Scan for the cell matching the given text and deliver its [X, Y] coordinate at center. 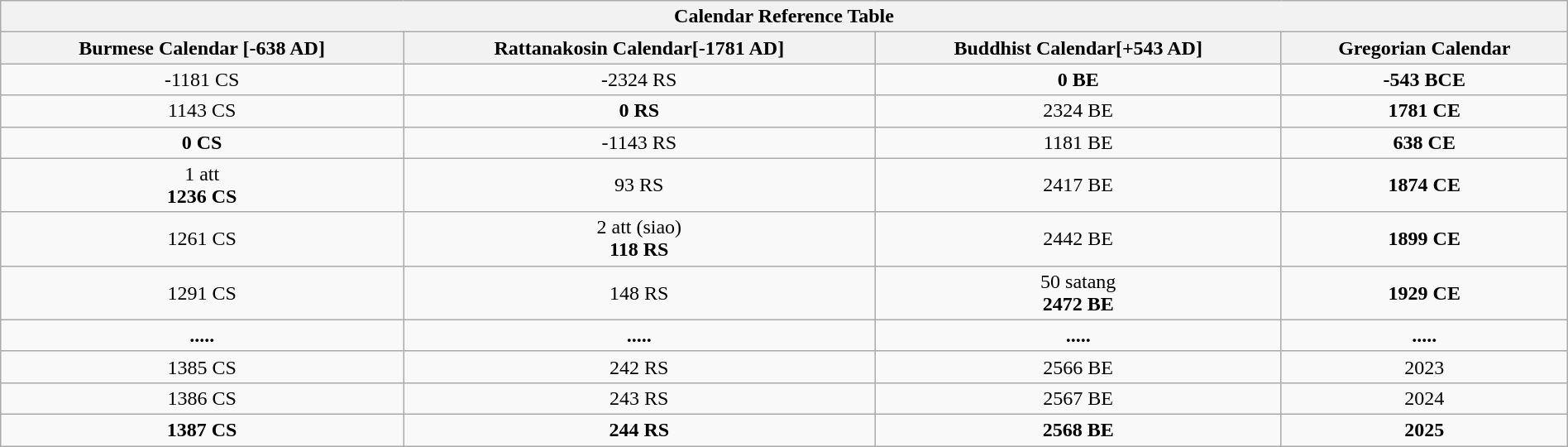
93 RS [640, 185]
Gregorian Calendar [1424, 48]
2324 BE [1078, 111]
2024 [1424, 398]
Buddhist Calendar[+543 AD] [1078, 48]
1386 CS [202, 398]
638 CE [1424, 142]
2566 BE [1078, 367]
1291 CS [202, 293]
1143 CS [202, 111]
243 RS [640, 398]
2 att (siao)118 RS [640, 238]
2442 BE [1078, 238]
2025 [1424, 430]
-1181 CS [202, 79]
1899 CE [1424, 238]
2568 BE [1078, 430]
1781 CE [1424, 111]
2417 BE [1078, 185]
1387 CS [202, 430]
1261 CS [202, 238]
1 att1236 CS [202, 185]
Rattanakosin Calendar[-1781 AD] [640, 48]
2023 [1424, 367]
Burmese Calendar [-638 AD] [202, 48]
242 RS [640, 367]
1929 CE [1424, 293]
1385 CS [202, 367]
1874 CE [1424, 185]
Calendar Reference Table [784, 17]
2567 BE [1078, 398]
-1143 RS [640, 142]
1181 BE [1078, 142]
0 BE [1078, 79]
148 RS [640, 293]
-2324 RS [640, 79]
244 RS [640, 430]
0 RS [640, 111]
50 satang2472 BE [1078, 293]
0 CS [202, 142]
-543 BCE [1424, 79]
